Search for the cell housing the specified text and yield its (X, Y) center coordinate. 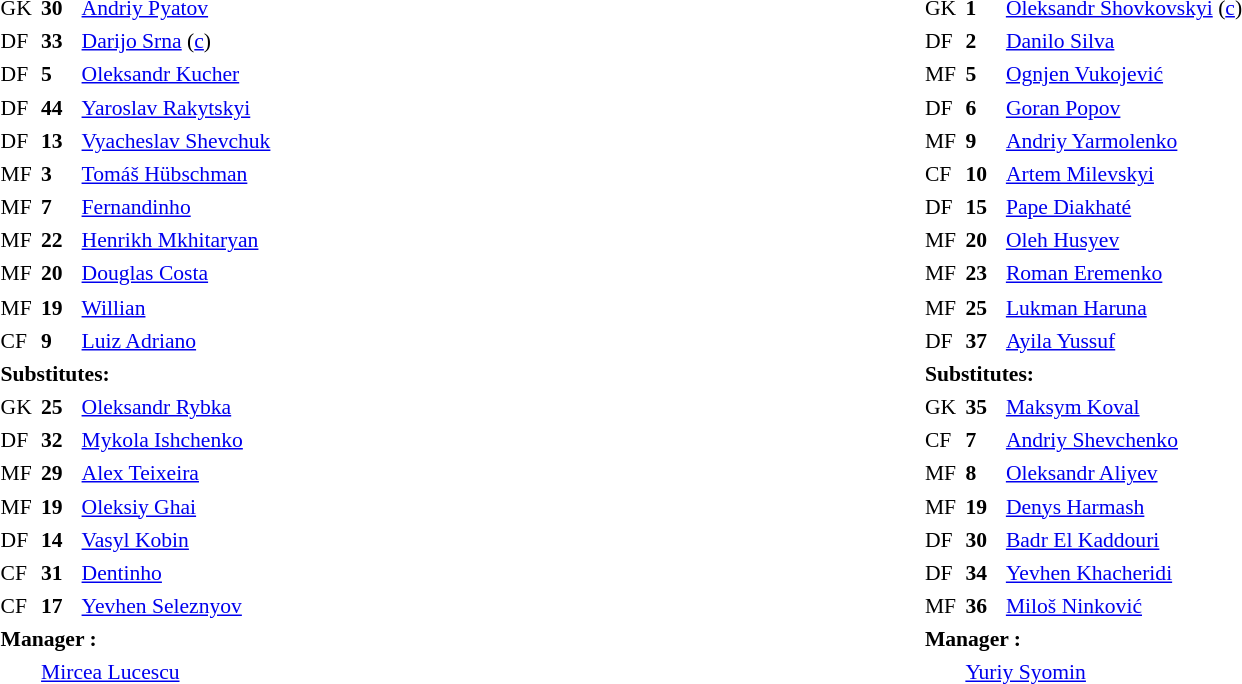
Yevhen Khacheridi (1124, 572)
30 (984, 539)
Oleksandr Kucher (176, 74)
Douglas Costa (176, 273)
Denys Harmash (1124, 506)
Vasyl Kobin (176, 539)
Fernandinho (176, 207)
6 (984, 107)
Artem Milevskyi (1124, 173)
Vyacheslav Shevchuk (176, 140)
Henrikh Mkhitaryan (176, 240)
Roman Eremenko (1124, 273)
32 (60, 439)
Mykola Ishchenko (176, 439)
Oleksiy Ghai (176, 506)
10 (984, 173)
8 (984, 473)
23 (984, 273)
2 (984, 40)
33 (60, 40)
Pape Diakhaté (1124, 207)
Goran Popov (1124, 107)
36 (984, 605)
Substitutes: (138, 373)
37 (984, 340)
Ayila Yussuf (1124, 340)
Ognjen Vukojević (1124, 74)
3 (60, 173)
Maksym Koval (1124, 406)
Lukman Haruna (1124, 306)
Andriy Yarmolenko (1124, 140)
22 (60, 240)
14 (60, 539)
Oleksandr Rybka (176, 406)
Luiz Adriano (176, 340)
35 (984, 406)
31 (60, 572)
44 (60, 107)
Manager : (140, 639)
Oleh Husyev (1124, 240)
13 (60, 140)
Miloš Ninković (1124, 605)
Badr El Kaddouri (1124, 539)
Alex Teixeira (176, 473)
Tomáš Hübschman (176, 173)
Willian (176, 306)
Dentinho (176, 572)
Oleksandr Aliyev (1124, 473)
Yaroslav Rakytskyi (176, 107)
Danilo Silva (1124, 40)
34 (984, 572)
Yevhen Seleznyov (176, 605)
15 (984, 207)
Andriy Shevchenko (1124, 439)
29 (60, 473)
17 (60, 605)
Darijo Srna (c) (176, 40)
